Identify which cell holds the provided text, then report its [x, y] central coordinate. 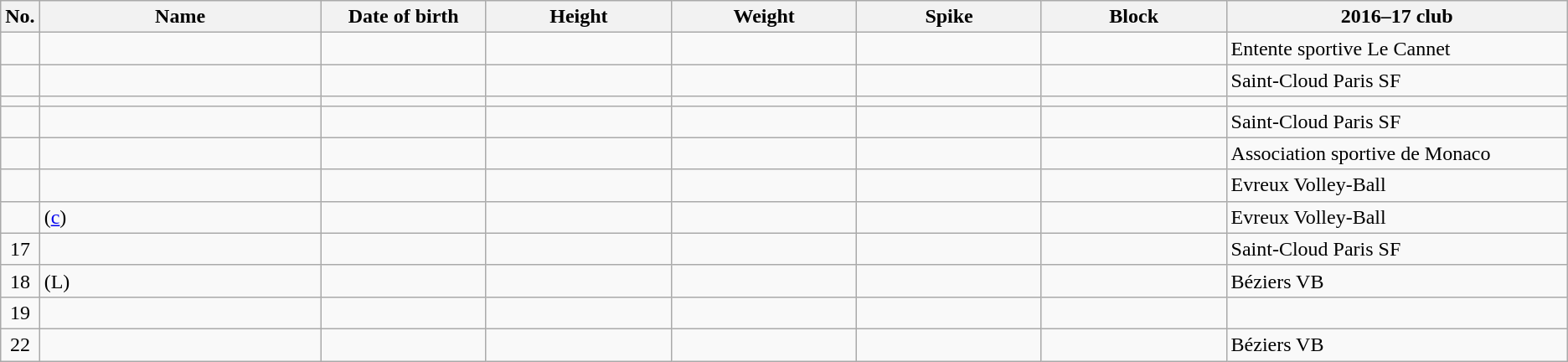
Block [1134, 17]
Spike [950, 17]
Association sportive de Monaco [1397, 153]
No. [20, 17]
Height [578, 17]
Date of birth [404, 17]
Entente sportive Le Cannet [1397, 49]
2016–17 club [1397, 17]
Weight [764, 17]
19 [20, 313]
Name [180, 17]
(L) [180, 281]
18 [20, 281]
22 [20, 344]
(c) [180, 217]
17 [20, 249]
